Provide the (X, Y) coordinate of the cell's center where the given text is located.  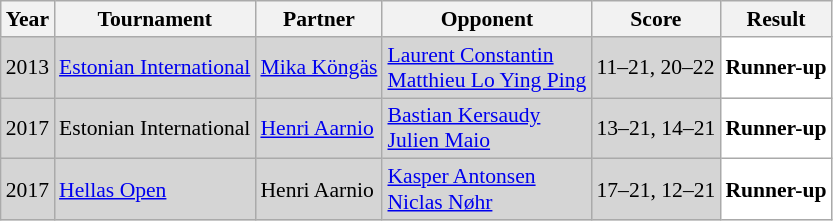
17–21, 12–21 (656, 190)
Partner (318, 19)
Mika Köngäs (318, 68)
Score (656, 19)
Bastian Kersaudy Julien Maio (486, 128)
Laurent Constantin Matthieu Lo Ying Ping (486, 68)
Result (776, 19)
2013 (28, 68)
11–21, 20–22 (656, 68)
Opponent (486, 19)
Kasper Antonsen Niclas Nøhr (486, 190)
Tournament (154, 19)
Year (28, 19)
13–21, 14–21 (656, 128)
Hellas Open (154, 190)
